Output the (X, Y) coordinate of the center of the cell containing the given text.  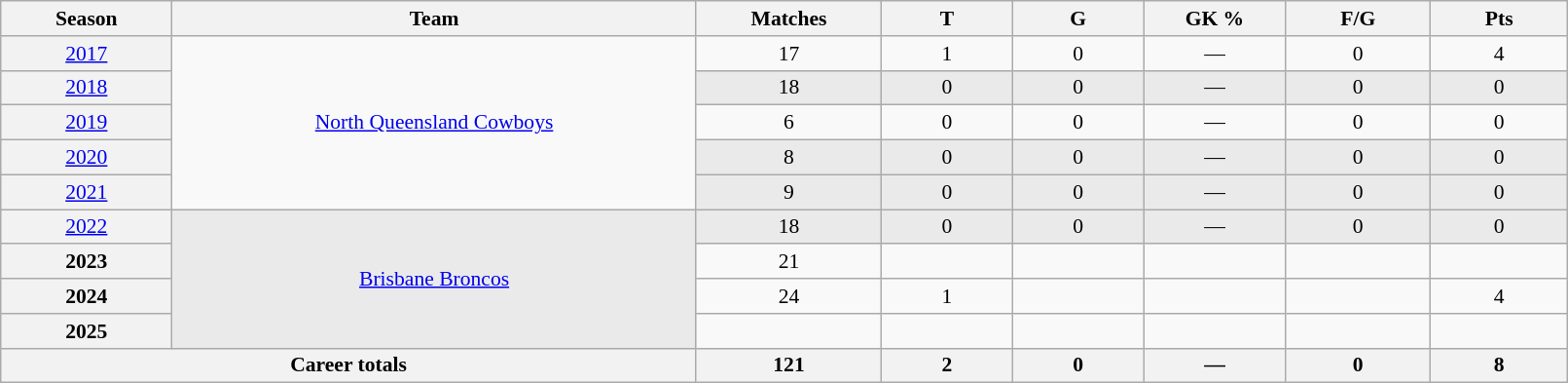
North Queensland Cowboys (434, 123)
2025 (87, 331)
Season (87, 19)
2018 (87, 88)
GK % (1215, 19)
Matches (788, 19)
2 (948, 365)
2019 (87, 123)
Career totals (348, 365)
9 (788, 192)
Brisbane Broncos (434, 279)
Pts (1499, 19)
17 (788, 54)
2021 (87, 192)
2017 (87, 54)
24 (788, 296)
6 (788, 123)
F/G (1358, 19)
G (1078, 19)
21 (788, 262)
2020 (87, 158)
T (948, 19)
121 (788, 365)
2024 (87, 296)
2023 (87, 262)
Team (434, 19)
2022 (87, 227)
